Detect which cell encompasses the target text, then output its [X, Y] center coordinate. 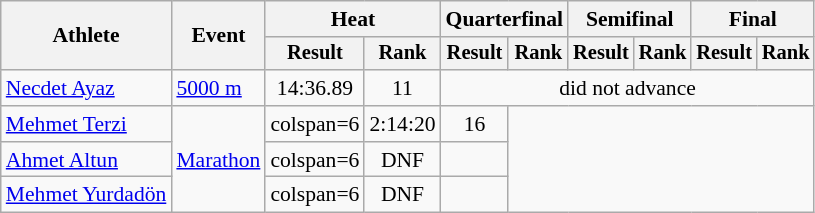
Mehmet Terzi [86, 124]
Mehmet Yurdadön [86, 195]
Semifinal [630, 19]
Ahmet Altun [86, 160]
Athlete [86, 36]
14:36.89 [314, 88]
did not advance [628, 88]
16 [475, 124]
Quarterfinal [505, 19]
2:14:20 [402, 124]
Final [752, 19]
Heat [352, 19]
11 [402, 88]
5000 m [218, 88]
Necdet Ayaz [86, 88]
Event [218, 36]
Marathon [218, 160]
